Search for the cell housing the specified text and yield its (X, Y) center coordinate. 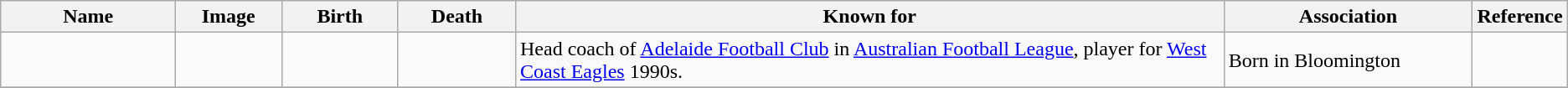
Death (456, 17)
Reference (1519, 17)
Association (1349, 17)
Born in Bloomington (1349, 60)
Birth (340, 17)
Name (89, 17)
Known for (869, 17)
Head coach of Adelaide Football Club in Australian Football League, player for West Coast Eagles 1990s. (869, 60)
Image (229, 17)
